Locate the cell with the specified text and output its (X, Y) center coordinate. 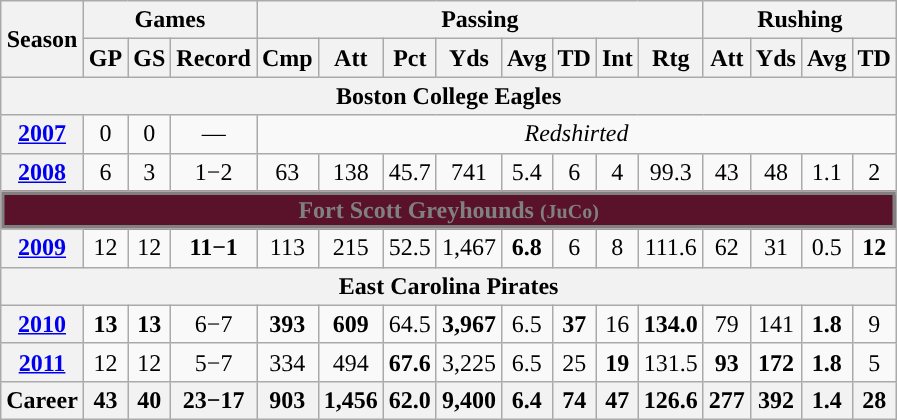
5.4 (526, 172)
2007 (42, 134)
3 (150, 172)
1.4 (826, 400)
392 (776, 400)
1−2 (214, 172)
138 (350, 172)
9,400 (468, 400)
62 (726, 248)
2011 (42, 362)
64.5 (410, 324)
6−7 (214, 324)
67.6 (410, 362)
GP (105, 58)
Season (42, 39)
Pct (410, 58)
2010 (42, 324)
45.7 (410, 172)
GS (150, 58)
Fort Scott Greyhounds (JuCo) (449, 210)
Passing (480, 20)
172 (776, 362)
28 (874, 400)
Int (617, 58)
11−1 (214, 248)
494 (350, 362)
134.0 (670, 324)
2008 (42, 172)
1,456 (350, 400)
5−7 (214, 362)
215 (350, 248)
31 (776, 248)
393 (287, 324)
40 (150, 400)
141 (776, 324)
6.4 (526, 400)
6.8 (526, 248)
334 (287, 362)
4 (617, 172)
609 (350, 324)
5 (874, 362)
Redshirted (576, 134)
37 (574, 324)
63 (287, 172)
Games (170, 20)
3,967 (468, 324)
Rushing (800, 20)
62.0 (410, 400)
93 (726, 362)
Boston College Eagles (449, 96)
47 (617, 400)
74 (574, 400)
113 (287, 248)
16 (617, 324)
Cmp (287, 58)
25 (574, 362)
131.5 (670, 362)
1,467 (468, 248)
741 (468, 172)
111.6 (670, 248)
19 (617, 362)
East Carolina Pirates (449, 286)
2 (874, 172)
3,225 (468, 362)
126.6 (670, 400)
0.5 (826, 248)
23−17 (214, 400)
9 (874, 324)
Record (214, 58)
52.5 (410, 248)
— (214, 134)
1.1 (826, 172)
277 (726, 400)
903 (287, 400)
Rtg (670, 58)
48 (776, 172)
79 (726, 324)
2009 (42, 248)
8 (617, 248)
Career (42, 400)
99.3 (670, 172)
